Return the [x, y] coordinate for the center point of the cell that contains the specified text.  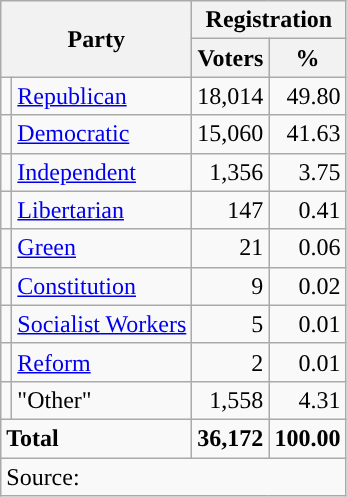
Reform [102, 362]
Voters [230, 58]
4.31 [308, 400]
0.02 [308, 286]
Socialist Workers [102, 324]
Independent [102, 172]
Republican [102, 96]
3.75 [308, 172]
Registration [269, 20]
15,060 [230, 134]
5 [230, 324]
"Other" [102, 400]
Libertarian [102, 210]
49.80 [308, 96]
9 [230, 286]
% [308, 58]
2 [230, 362]
18,014 [230, 96]
Party [96, 39]
Constitution [102, 286]
100.00 [308, 438]
1,558 [230, 400]
Democratic [102, 134]
Green [102, 248]
41.63 [308, 134]
0.06 [308, 248]
147 [230, 210]
Total [96, 438]
Source: [174, 477]
36,172 [230, 438]
1,356 [230, 172]
21 [230, 248]
0.41 [308, 210]
